Search for the cell housing the specified text and yield its [X, Y] center coordinate. 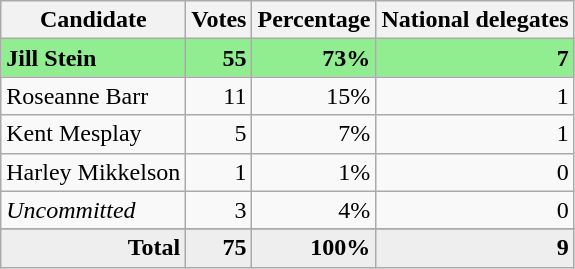
Roseanne Barr [94, 96]
5 [219, 134]
75 [219, 248]
Kent Mesplay [94, 134]
Candidate [94, 20]
Uncommitted [94, 210]
4% [314, 210]
1% [314, 172]
73% [314, 58]
Jill Stein [94, 58]
7 [475, 58]
15% [314, 96]
3 [219, 210]
Harley Mikkelson [94, 172]
7% [314, 134]
11 [219, 96]
100% [314, 248]
Percentage [314, 20]
9 [475, 248]
National delegates [475, 20]
Total [94, 248]
55 [219, 58]
Votes [219, 20]
